Extract the (X, Y) coordinate from the center of the cell holding the provided text.  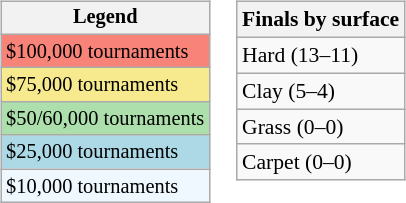
Clay (5–4) (320, 91)
$75,000 tournaments (105, 85)
Carpet (0–0) (320, 162)
$10,000 tournaments (105, 186)
Finals by surface (320, 20)
Hard (13–11) (320, 55)
Legend (105, 18)
$100,000 tournaments (105, 51)
$25,000 tournaments (105, 152)
Grass (0–0) (320, 127)
$50/60,000 tournaments (105, 119)
